Return the (x, y) coordinate for the center point of the cell that contains the specified text.  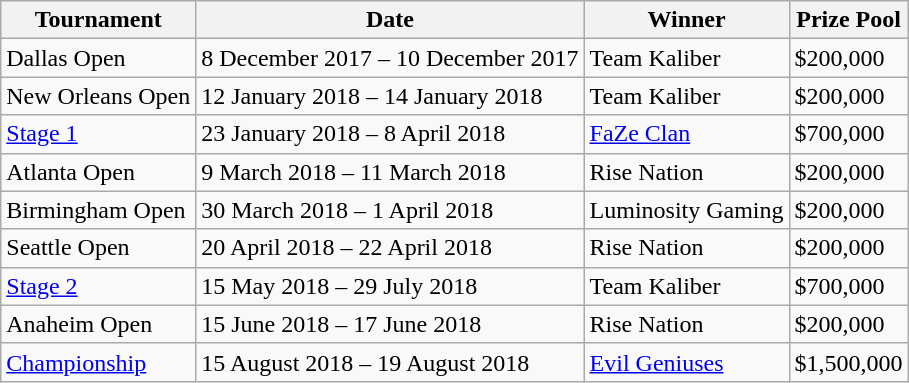
Stage 2 (98, 286)
15 August 2018 – 19 August 2018 (390, 362)
Stage 1 (98, 134)
Anaheim Open (98, 324)
20 April 2018 – 22 April 2018 (390, 248)
Evil Geniuses (686, 362)
15 June 2018 – 17 June 2018 (390, 324)
15 May 2018 – 29 July 2018 (390, 286)
12 January 2018 – 14 January 2018 (390, 96)
Luminosity Gaming (686, 210)
$1,500,000 (848, 362)
8 December 2017 – 10 December 2017 (390, 58)
9 March 2018 – 11 March 2018 (390, 172)
Birmingham Open (98, 210)
FaZe Clan (686, 134)
Tournament (98, 20)
30 March 2018 – 1 April 2018 (390, 210)
Prize Pool (848, 20)
Dallas Open (98, 58)
Winner (686, 20)
Seattle Open (98, 248)
Date (390, 20)
Championship (98, 362)
23 January 2018 – 8 April 2018 (390, 134)
Atlanta Open (98, 172)
New Orleans Open (98, 96)
